Extract the [x, y] coordinate from the center of the cell holding the provided text.  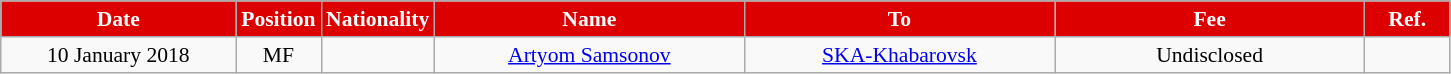
Ref. [1408, 19]
Name [589, 19]
Artyom Samsonov [589, 55]
10 January 2018 [118, 55]
Nationality [378, 19]
Position [278, 19]
Date [118, 19]
MF [278, 55]
Fee [1210, 19]
Undisclosed [1210, 55]
To [899, 19]
SKA-Khabarovsk [899, 55]
